From the cell containing the given text, extract its center point as (x, y) coordinate. 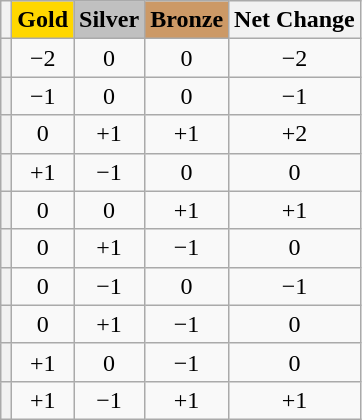
Net Change (295, 20)
Gold (43, 20)
Silver (110, 20)
Bronze (187, 20)
+2 (295, 134)
